Determine the [X, Y] coordinate at the center of the cell enclosing the given text.  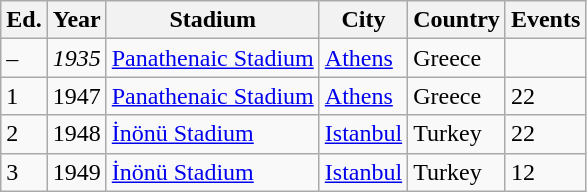
Events [545, 20]
1947 [76, 96]
Ed. [24, 20]
2 [24, 134]
1935 [76, 58]
3 [24, 172]
12 [545, 172]
Year [76, 20]
1 [24, 96]
Stadium [212, 20]
Country [457, 20]
1948 [76, 134]
City [363, 20]
1949 [76, 172]
– [24, 58]
